Return the [X, Y] coordinate for the center point of the cell that contains the specified text.  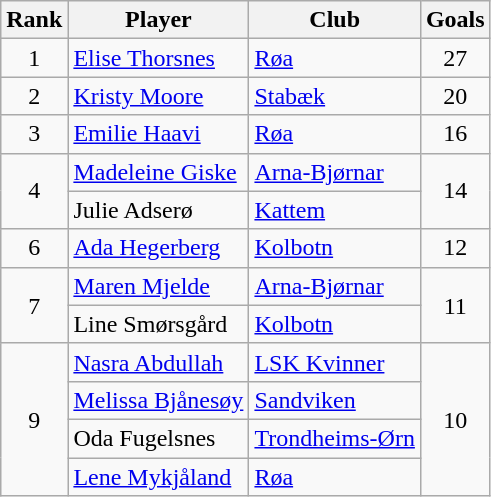
Nasra Abdullah [158, 362]
Line Smørsgård [158, 324]
Madeleine Giske [158, 172]
Elise Thorsnes [158, 58]
Ada Hegerberg [158, 248]
4 [34, 191]
3 [34, 134]
Kristy Moore [158, 96]
1 [34, 58]
LSK Kvinner [335, 362]
Sandviken [335, 400]
Emilie Haavi [158, 134]
Kattem [335, 210]
14 [455, 191]
27 [455, 58]
Goals [455, 20]
12 [455, 248]
9 [34, 419]
Trondheims-Ørn [335, 438]
20 [455, 96]
11 [455, 305]
Julie Adserø [158, 210]
Melissa Bjånesøy [158, 400]
16 [455, 134]
Lene Mykjåland [158, 477]
Player [158, 20]
2 [34, 96]
Maren Mjelde [158, 286]
Oda Fugelsnes [158, 438]
Rank [34, 20]
7 [34, 305]
10 [455, 419]
Stabæk [335, 96]
6 [34, 248]
Club [335, 20]
